Determine the [x, y] coordinate at the center of the cell enclosing the given text.  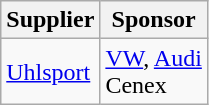
Supplier [50, 20]
Uhlsport [50, 72]
Sponsor [154, 20]
VW, Audi Cenex [154, 72]
